Scan for the cell matching the given text and deliver its (x, y) coordinate at center. 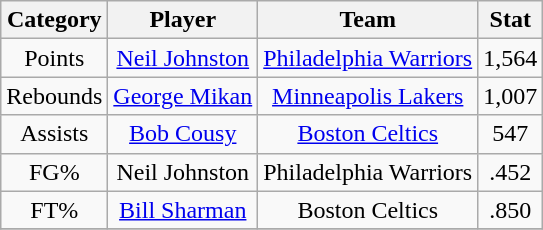
Bob Cousy (183, 134)
Bill Sharman (183, 210)
.452 (510, 172)
Rebounds (54, 96)
547 (510, 134)
Player (183, 20)
1,564 (510, 58)
FG% (54, 172)
.850 (510, 210)
Minneapolis Lakers (368, 96)
Assists (54, 134)
George Mikan (183, 96)
Team (368, 20)
Points (54, 58)
Stat (510, 20)
FT% (54, 210)
Category (54, 20)
1,007 (510, 96)
